Search for the cell housing the specified text and yield its (x, y) center coordinate. 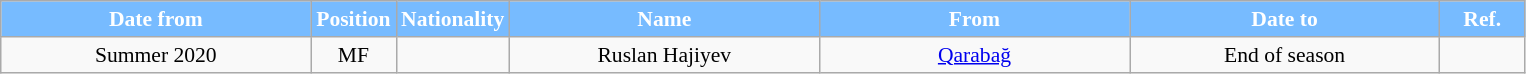
Ref. (1482, 19)
From (974, 19)
Ruslan Hajiyev (664, 55)
Date from (156, 19)
MF (354, 55)
Qarabağ (974, 55)
Name (664, 19)
End of season (1285, 55)
Summer 2020 (156, 55)
Date to (1285, 19)
Nationality (452, 19)
Position (354, 19)
